Extract the [X, Y] coordinate from the center of the cell holding the provided text.  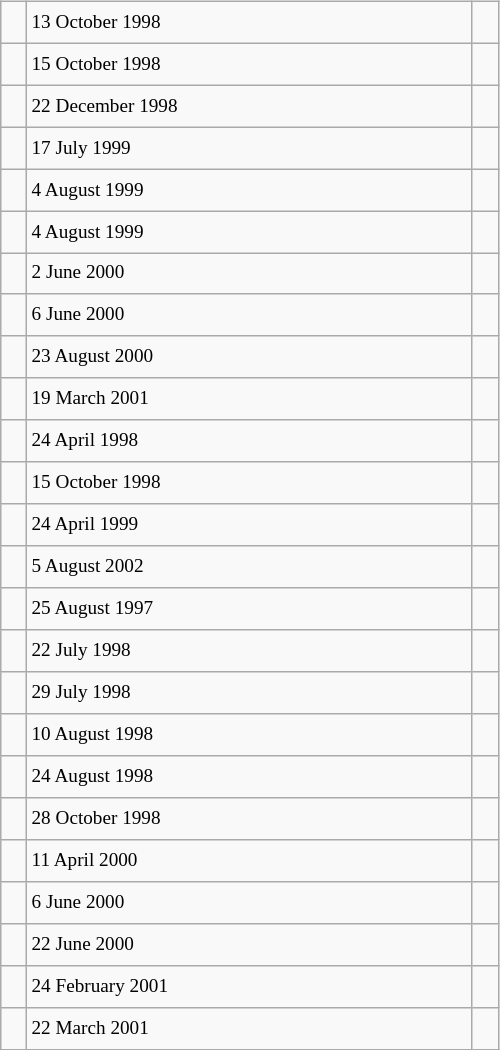
29 July 1998 [250, 693]
24 April 1998 [250, 441]
11 April 2000 [250, 861]
22 June 2000 [250, 944]
10 August 1998 [250, 735]
24 February 2001 [250, 986]
23 August 2000 [250, 357]
13 October 1998 [250, 22]
17 July 1999 [250, 148]
19 March 2001 [250, 399]
28 October 1998 [250, 819]
2 June 2000 [250, 274]
22 December 1998 [250, 106]
24 August 1998 [250, 777]
25 August 1997 [250, 609]
24 April 1999 [250, 525]
22 July 1998 [250, 651]
5 August 2002 [250, 567]
22 March 2001 [250, 1028]
